Pinpoint the cell where the given text exists, returning its [x, y] midpoint coordinate. 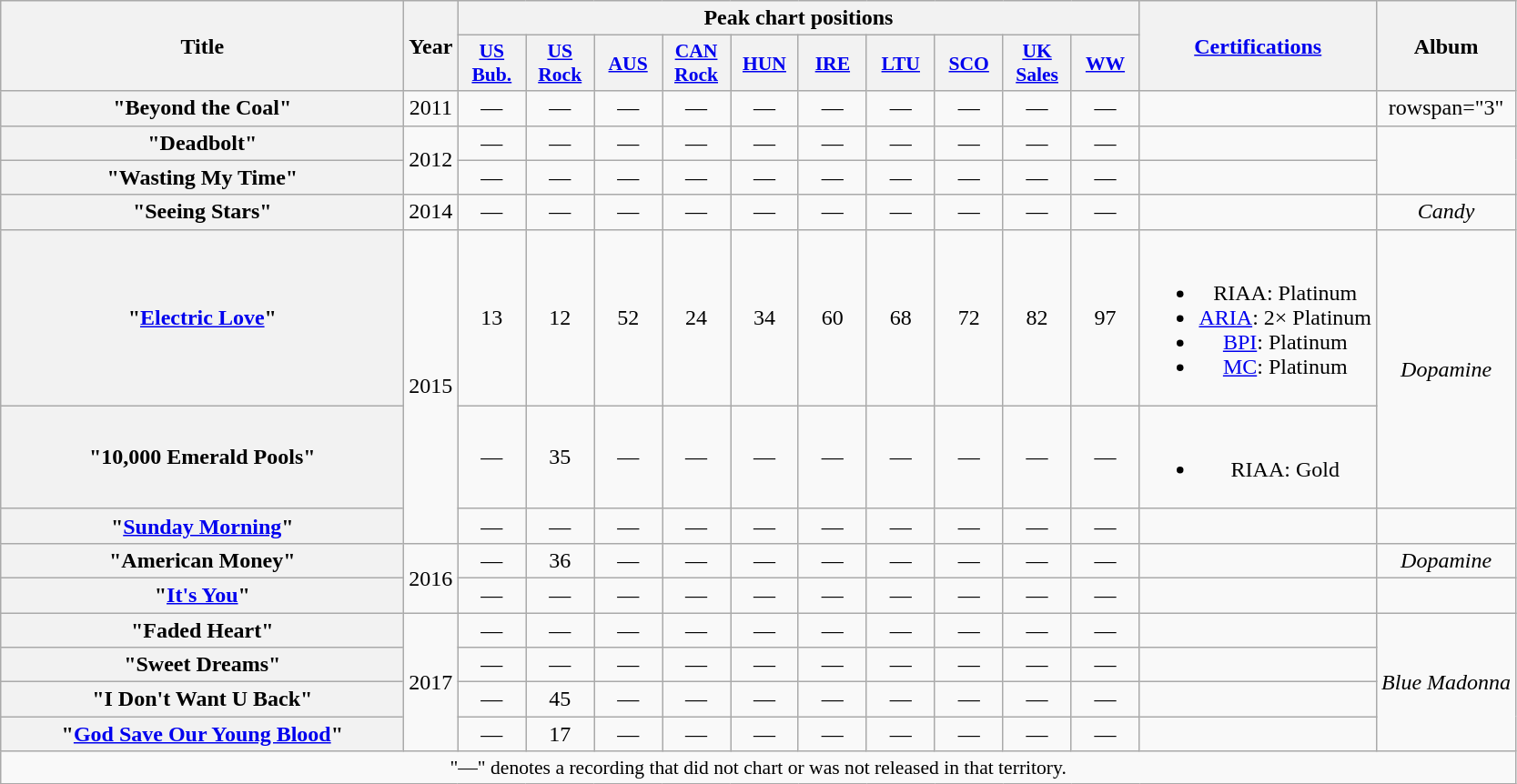
68 [901, 317]
"I Don't Want U Back" [202, 699]
rowspan="3" [1447, 108]
"Electric Love" [202, 317]
"Sunday Morning" [202, 526]
LTU [901, 64]
60 [832, 317]
12 [561, 317]
36 [561, 560]
"10,000 Emerald Pools" [202, 457]
17 [561, 734]
Album [1447, 45]
34 [764, 317]
RIAA: Gold [1258, 457]
"Deadbolt" [202, 143]
82 [1037, 317]
97 [1105, 317]
USBub. [491, 64]
SCO [968, 64]
"—" denotes a recording that did not chart or was not released in that territory. [759, 768]
AUS [628, 64]
RIAA: PlatinumARIA: 2× PlatinumBPI: PlatinumMC: Platinum [1258, 317]
35 [561, 457]
"It's You" [202, 595]
72 [968, 317]
2012 [431, 160]
WW [1105, 64]
24 [697, 317]
Blue Madonna [1447, 682]
Candy [1447, 212]
2011 [431, 108]
"God Save Our Young Blood" [202, 734]
2014 [431, 212]
UKSales [1037, 64]
13 [491, 317]
"Sweet Dreams" [202, 665]
45 [561, 699]
Certifications [1258, 45]
"Beyond the Coal" [202, 108]
"American Money" [202, 560]
"Wasting My Time" [202, 177]
Year [431, 45]
CANRock [697, 64]
2017 [431, 682]
2015 [431, 386]
2016 [431, 578]
Peak chart positions [799, 18]
HUN [764, 64]
USRock [561, 64]
Title [202, 45]
"Seeing Stars" [202, 212]
IRE [832, 64]
"Faded Heart" [202, 630]
52 [628, 317]
